Scan for the cell matching the given text and deliver its (x, y) coordinate at center. 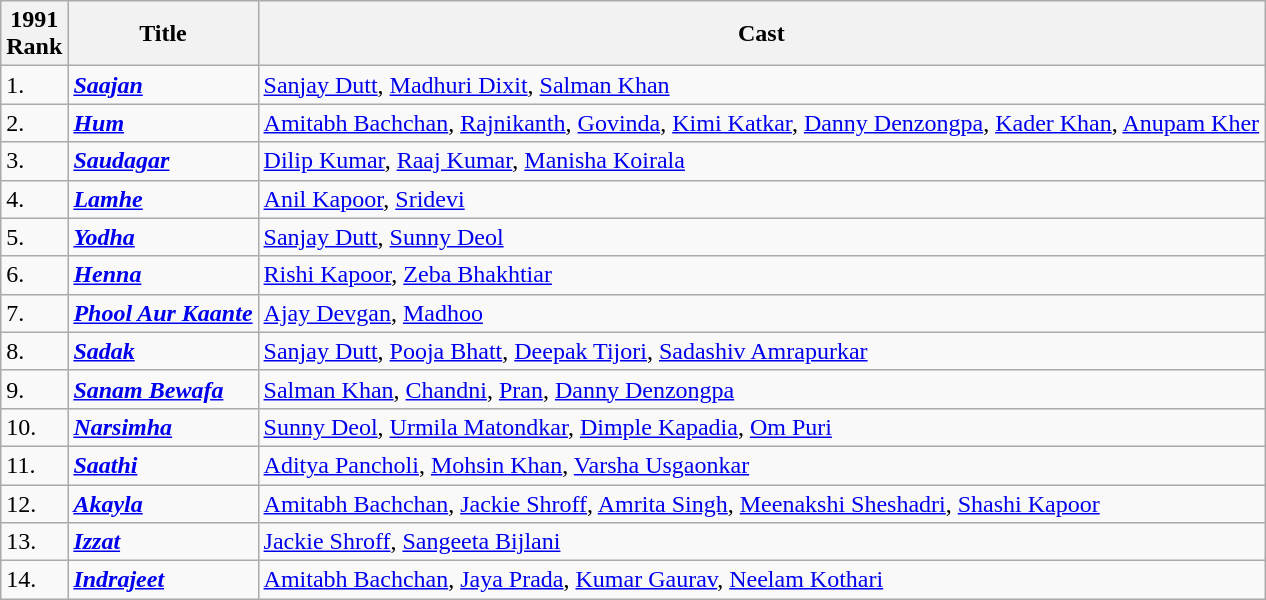
Anil Kapoor, Sridevi (762, 199)
Phool Aur Kaante (163, 313)
Saathi (163, 465)
Dilip Kumar, Raaj Kumar, Manisha Koirala (762, 161)
Amitabh Bachchan, Jaya Prada, Kumar Gaurav, Neelam Kothari (762, 580)
9. (34, 389)
7. (34, 313)
Saajan (163, 85)
8. (34, 351)
Amitabh Bachchan, Rajnikanth, Govinda, Kimi Katkar, Danny Denzongpa, Kader Khan, Anupam Kher (762, 123)
Sanam Bewafa (163, 389)
Aditya Pancholi, Mohsin Khan, Varsha Usgaonkar (762, 465)
Hum (163, 123)
Indrajeet (163, 580)
14. (34, 580)
Ajay Devgan, Madhoo (762, 313)
Henna (163, 275)
13. (34, 542)
Jackie Shroff, Sangeeta Bijlani (762, 542)
Sadak (163, 351)
1. (34, 85)
Cast (762, 34)
Amitabh Bachchan, Jackie Shroff, Amrita Singh, Meenakshi Sheshadri, Shashi Kapoor (762, 503)
2. (34, 123)
Sanjay Dutt, Madhuri Dixit, Salman Khan (762, 85)
5. (34, 237)
11. (34, 465)
4. (34, 199)
Salman Khan, Chandni, Pran, Danny Denzongpa (762, 389)
12. (34, 503)
Title (163, 34)
Sunny Deol, Urmila Matondkar, Dimple Kapadia, Om Puri (762, 427)
1991Rank (34, 34)
Narsimha (163, 427)
Lamhe (163, 199)
3. (34, 161)
Sanjay Dutt, Pooja Bhatt, Deepak Tijori, Sadashiv Amrapurkar (762, 351)
Izzat (163, 542)
Akayla (163, 503)
Rishi Kapoor, Zeba Bhakhtiar (762, 275)
10. (34, 427)
Sanjay Dutt, Sunny Deol (762, 237)
6. (34, 275)
Yodha (163, 237)
Saudagar (163, 161)
